Locate the cell with the specified text and output its [x, y] center coordinate. 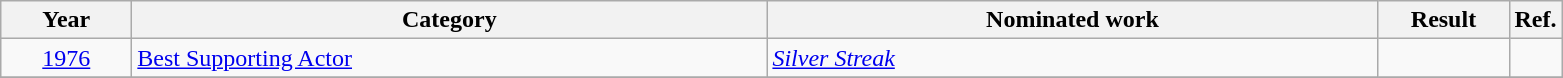
Result [1444, 20]
Silver Streak [1072, 58]
Nominated work [1072, 20]
Year [66, 20]
Ref. [1536, 20]
1976 [66, 58]
Category [450, 20]
Best Supporting Actor [450, 58]
